Scan for the cell matching the given text and deliver its [x, y] coordinate at center. 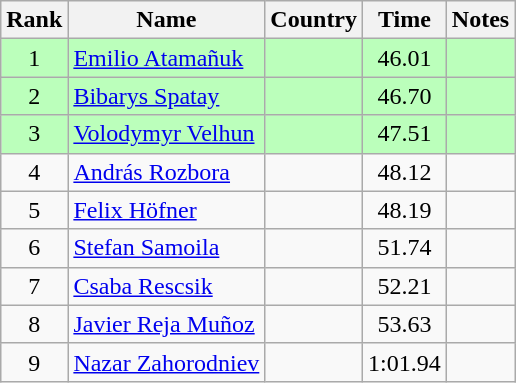
Emilio Atamañuk [166, 58]
1:01.94 [405, 362]
7 [34, 286]
52.21 [405, 286]
Notes [480, 20]
9 [34, 362]
Country [314, 20]
3 [34, 134]
53.63 [405, 324]
47.51 [405, 134]
46.01 [405, 58]
András Rozbora [166, 172]
Nazar Zahorodniev [166, 362]
1 [34, 58]
51.74 [405, 248]
8 [34, 324]
6 [34, 248]
48.19 [405, 210]
Volodymyr Velhun [166, 134]
Csaba Rescsik [166, 286]
46.70 [405, 96]
Bibarys Spatay [166, 96]
5 [34, 210]
48.12 [405, 172]
Rank [34, 20]
Time [405, 20]
Stefan Samoila [166, 248]
Felix Höfner [166, 210]
2 [34, 96]
4 [34, 172]
Javier Reja Muñoz [166, 324]
Name [166, 20]
